Output the (X, Y) coordinate of the center of the cell containing the given text.  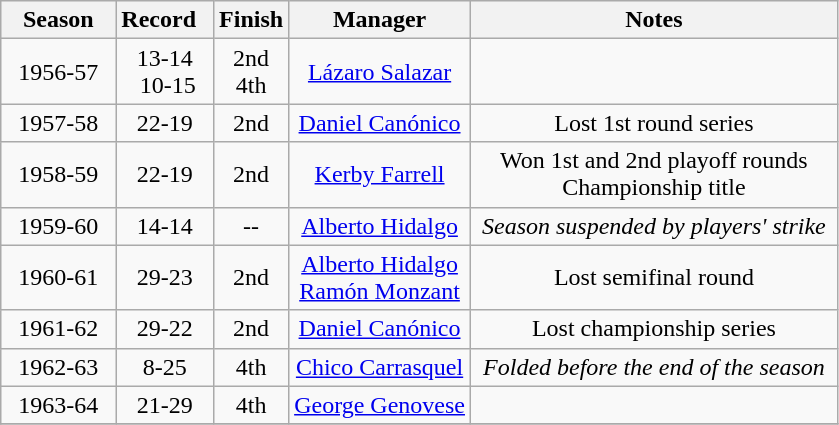
Kerby Farrell (380, 174)
14-14 (165, 226)
1958-59 (58, 174)
29-23 (165, 278)
Season (58, 20)
Record (165, 20)
1960-61 (58, 278)
Alberto Hidalgo (380, 226)
2nd4th (252, 72)
Alberto HidalgoRamón Monzant (380, 278)
Folded before the end of the season (654, 367)
1962-63 (58, 367)
Chico Carrasquel (380, 367)
21-29 (165, 405)
Manager (380, 20)
1963-64 (58, 405)
Won 1st and 2nd playoff roundsChampionship title (654, 174)
Lost 1st round series (654, 123)
8-25 (165, 367)
1956-57 (58, 72)
Finish (252, 20)
Lázaro Salazar (380, 72)
Notes (654, 20)
George Genovese (380, 405)
1959-60 (58, 226)
13-14 10-15 (165, 72)
Season suspended by players' strike (654, 226)
1961-62 (58, 329)
Lost semifinal round (654, 278)
-- (252, 226)
29-22 (165, 329)
Lost championship series (654, 329)
1957-58 (58, 123)
